For the text-containing cell, return its midpoint in (X, Y) coordinate format. 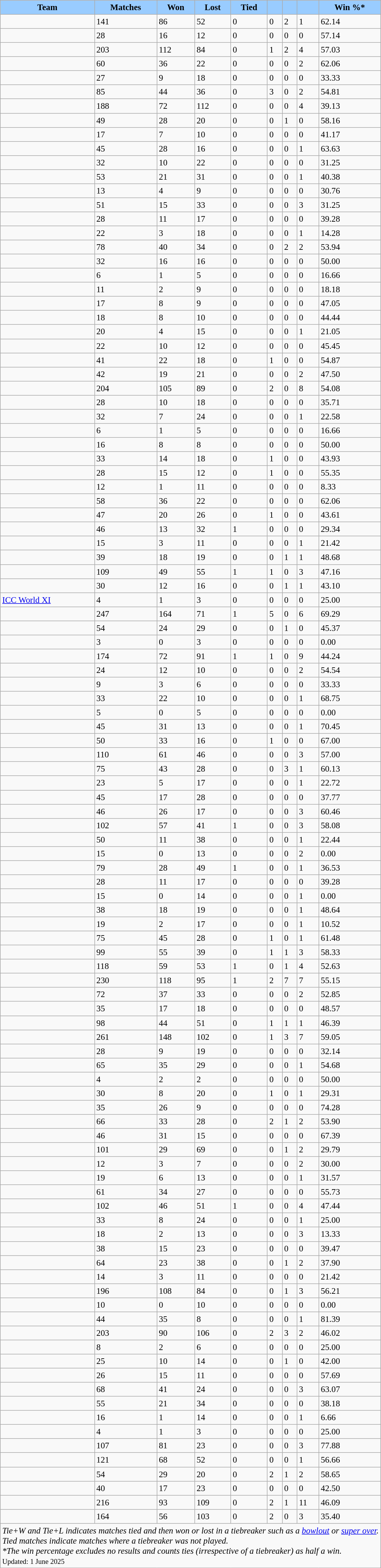
64 (126, 1263)
31.57 (350, 1178)
148 (176, 1037)
69.29 (350, 614)
46.09 (350, 1502)
45.37 (350, 628)
29.34 (350, 529)
47.05 (350, 303)
247 (126, 614)
58.08 (350, 825)
66 (126, 1122)
54.54 (350, 670)
29.79 (350, 1150)
52.63 (350, 966)
39.47 (350, 1248)
6.66 (350, 1418)
74.28 (350, 1107)
59 (176, 966)
63.63 (350, 149)
69 (213, 1150)
58.33 (350, 952)
45.45 (350, 346)
43.61 (350, 515)
37.90 (350, 1263)
32.14 (350, 1051)
43.93 (350, 459)
55.35 (350, 473)
98 (126, 1023)
107 (126, 1446)
54.87 (350, 360)
216 (126, 1502)
121 (126, 1460)
90 (176, 1333)
47.16 (350, 572)
37 (176, 994)
62.14 (350, 22)
35.71 (350, 403)
47 (126, 515)
35.40 (350, 1516)
55.73 (350, 1192)
58.16 (350, 120)
81 (176, 1446)
46.02 (350, 1333)
10.52 (350, 924)
54.68 (350, 1065)
99 (126, 952)
204 (126, 388)
77.88 (350, 1446)
56.21 (350, 1291)
57 (176, 825)
36.53 (350, 868)
46.39 (350, 1023)
48.64 (350, 910)
Team (47, 8)
91 (213, 656)
48.57 (350, 1009)
30.76 (350, 191)
22.72 (350, 783)
56.66 (350, 1460)
18.18 (350, 290)
57.69 (350, 1376)
8.33 (350, 487)
37.77 (350, 797)
65 (126, 1065)
85 (126, 92)
55.15 (350, 981)
67.00 (350, 741)
38.18 (350, 1404)
39.13 (350, 106)
89 (213, 388)
42 (126, 374)
ICC World XI (47, 600)
230 (126, 981)
108 (176, 1291)
106 (213, 1333)
63.07 (350, 1389)
86 (176, 22)
25 (126, 1361)
67.39 (350, 1135)
22.58 (350, 416)
22.44 (350, 840)
54.08 (350, 388)
44.44 (350, 318)
174 (126, 656)
57.00 (350, 755)
54.81 (350, 92)
Won (176, 8)
29.31 (350, 1093)
41.17 (350, 134)
141 (126, 22)
57.03 (350, 50)
71 (213, 614)
43.10 (350, 586)
60.46 (350, 811)
44.24 (350, 656)
60.13 (350, 769)
57.14 (350, 36)
59.05 (350, 1037)
105 (176, 388)
61.48 (350, 938)
47.44 (350, 1206)
58 (126, 501)
78 (126, 247)
52.85 (350, 994)
70.45 (350, 727)
93 (176, 1502)
188 (126, 106)
103 (213, 1516)
Win %* (350, 8)
21.05 (350, 332)
79 (126, 868)
95 (213, 981)
101 (126, 1150)
196 (126, 1291)
Tied (249, 8)
48.68 (350, 557)
14.28 (350, 233)
68.75 (350, 698)
53.94 (350, 247)
60 (126, 64)
Lost (213, 8)
56 (176, 1516)
58.65 (350, 1474)
13.33 (350, 1235)
81.39 (350, 1319)
42.00 (350, 1361)
Matches (126, 8)
110 (126, 755)
261 (126, 1037)
42.50 (350, 1488)
40.38 (350, 177)
43 (176, 769)
47.50 (350, 374)
30.00 (350, 1164)
53.90 (350, 1122)
